Determine the (x, y) coordinate at the center of the cell enclosing the given text.  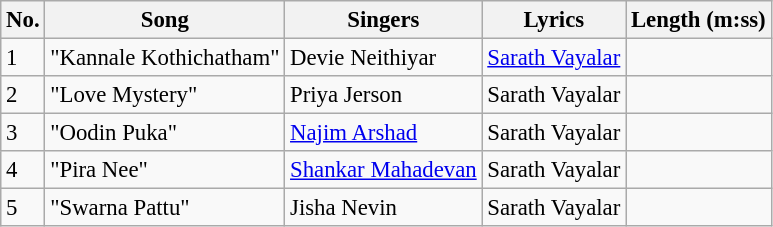
4 (23, 170)
"Kannale Kothichatham" (165, 58)
Length (m:ss) (698, 20)
3 (23, 133)
5 (23, 208)
Najim Arshad (384, 133)
Devie Neithiyar (384, 58)
"Oodin Puka" (165, 133)
Priya Jerson (384, 95)
Singers (384, 20)
"Swarna Pattu" (165, 208)
"Pira Nee" (165, 170)
1 (23, 58)
Shankar Mahadevan (384, 170)
2 (23, 95)
No. (23, 20)
"Love Mystery" (165, 95)
Jisha Nevin (384, 208)
Lyrics (554, 20)
Song (165, 20)
